Locate the cell with the specified text and output its (x, y) center coordinate. 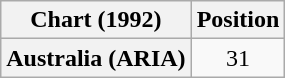
Position (238, 20)
Chart (1992) (96, 20)
31 (238, 58)
Australia (ARIA) (96, 58)
